Extract the [x, y] coordinate from the center of the cell holding the provided text.  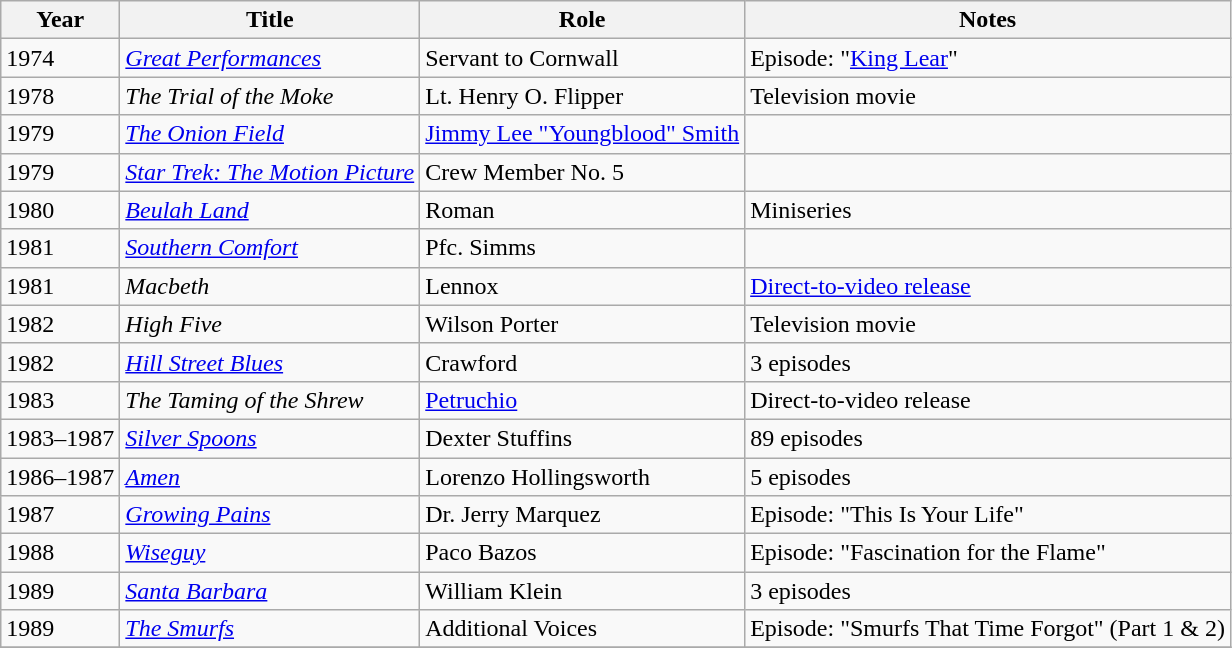
The Trial of the Moke [270, 96]
The Taming of the Shrew [270, 400]
1983 [60, 400]
Jimmy Lee "Youngblood" Smith [582, 134]
Growing Pains [270, 515]
Role [582, 20]
Episode: "King Lear" [988, 58]
Hill Street Blues [270, 362]
Episode: "Fascination for the Flame" [988, 553]
Episode: "Smurfs That Time Forgot" (Part 1 & 2) [988, 629]
Wilson Porter [582, 324]
89 episodes [988, 438]
Santa Barbara [270, 591]
High Five [270, 324]
Miniseries [988, 210]
Crawford [582, 362]
Pfc. Simms [582, 248]
Wiseguy [270, 553]
The Smurfs [270, 629]
Great Performances [270, 58]
Year [60, 20]
1986–1987 [60, 477]
1987 [60, 515]
1983–1987 [60, 438]
5 episodes [988, 477]
Beulah Land [270, 210]
1974 [60, 58]
1980 [60, 210]
Amen [270, 477]
Dr. Jerry Marquez [582, 515]
Paco Bazos [582, 553]
Lt. Henry O. Flipper [582, 96]
Title [270, 20]
Roman [582, 210]
1988 [60, 553]
Dexter Stuffins [582, 438]
Notes [988, 20]
Silver Spoons [270, 438]
Southern Comfort [270, 248]
Servant to Cornwall [582, 58]
Petruchio [582, 400]
Star Trek: The Motion Picture [270, 172]
William Klein [582, 591]
Lennox [582, 286]
1978 [60, 96]
The Onion Field [270, 134]
Crew Member No. 5 [582, 172]
Additional Voices [582, 629]
Macbeth [270, 286]
Lorenzo Hollingsworth [582, 477]
Episode: "This Is Your Life" [988, 515]
